Return [x, y] of the center of cell containing provided text 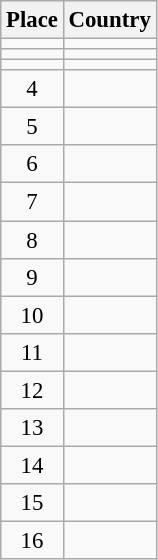
5 [32, 127]
16 [32, 540]
4 [32, 89]
12 [32, 390]
7 [32, 202]
9 [32, 277]
13 [32, 428]
14 [32, 465]
8 [32, 240]
6 [32, 165]
15 [32, 503]
10 [32, 315]
Place [32, 20]
Country [110, 20]
11 [32, 352]
